Provide the (X, Y) coordinate of the cell's center where the given text is located.  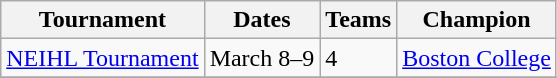
Teams (358, 20)
NEIHL Tournament (102, 58)
Champion (477, 20)
Tournament (102, 20)
Boston College (477, 58)
Dates (262, 20)
4 (358, 58)
March 8–9 (262, 58)
